For the text-containing cell, return its midpoint in (x, y) coordinate format. 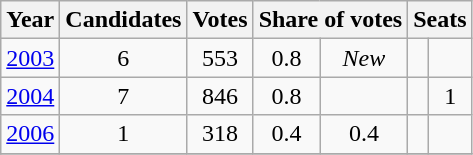
553 (220, 58)
New (364, 58)
2003 (30, 58)
2006 (30, 134)
Seats (440, 20)
318 (220, 134)
Candidates (124, 20)
2004 (30, 96)
6 (124, 58)
Votes (220, 20)
7 (124, 96)
846 (220, 96)
Share of votes (330, 20)
Year (30, 20)
